Provide the (X, Y) coordinate of the cell's center where the given text is located.  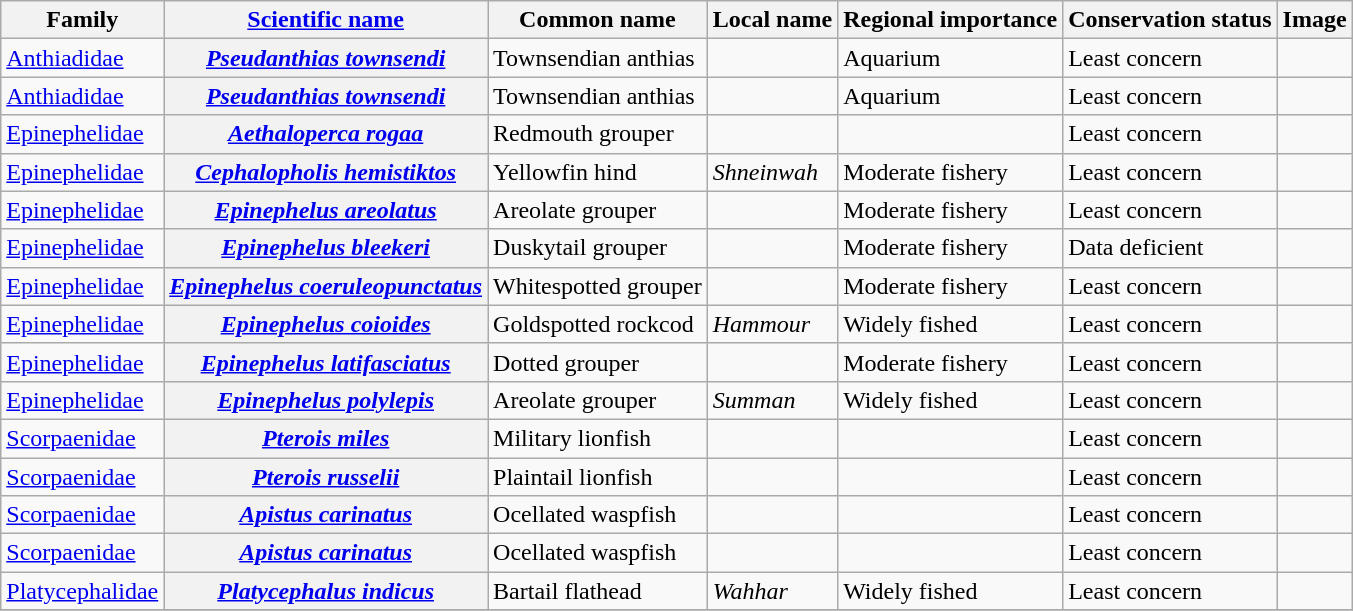
Regional importance (950, 20)
Pterois miles (326, 438)
Plaintail lionfish (598, 477)
Dotted grouper (598, 362)
Military lionfish (598, 438)
Epinephelus polylepis (326, 400)
Redmouth grouper (598, 134)
Epinephelus latifasciatus (326, 362)
Platycephalidae (82, 591)
Epinephelus bleekeri (326, 248)
Scientific name (326, 20)
Image (1314, 20)
Common name (598, 20)
Local name (772, 20)
Platycephalus indicus (326, 591)
Yellowfin hind (598, 172)
Bartail flathead (598, 591)
Epinephelus coioides (326, 324)
Data deficient (1170, 248)
Shneinwah (772, 172)
Aethaloperca rogaa (326, 134)
Cephalopholis hemistiktos (326, 172)
Conservation status (1170, 20)
Whitespotted grouper (598, 286)
Family (82, 20)
Hammour (772, 324)
Wahhar (772, 591)
Summan (772, 400)
Pterois russelii (326, 477)
Goldspotted rockcod (598, 324)
Duskytail grouper (598, 248)
Epinephelus coeruleopunctatus (326, 286)
Epinephelus areolatus (326, 210)
